Identify which cell holds the provided text, then report its (x, y) central coordinate. 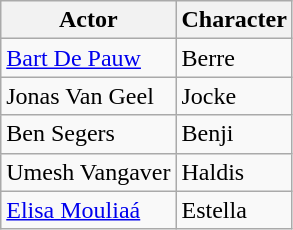
Jocke (234, 96)
Character (234, 20)
Estella (234, 210)
Ben Segers (88, 134)
Bart De Pauw (88, 58)
Berre (234, 58)
Elisa Mouliaá (88, 210)
Benji (234, 134)
Haldis (234, 172)
Actor (88, 20)
Umesh Vangaver (88, 172)
Jonas Van Geel (88, 96)
